Capture the cell that displays the provided text and extract its [x, y] central coordinate. 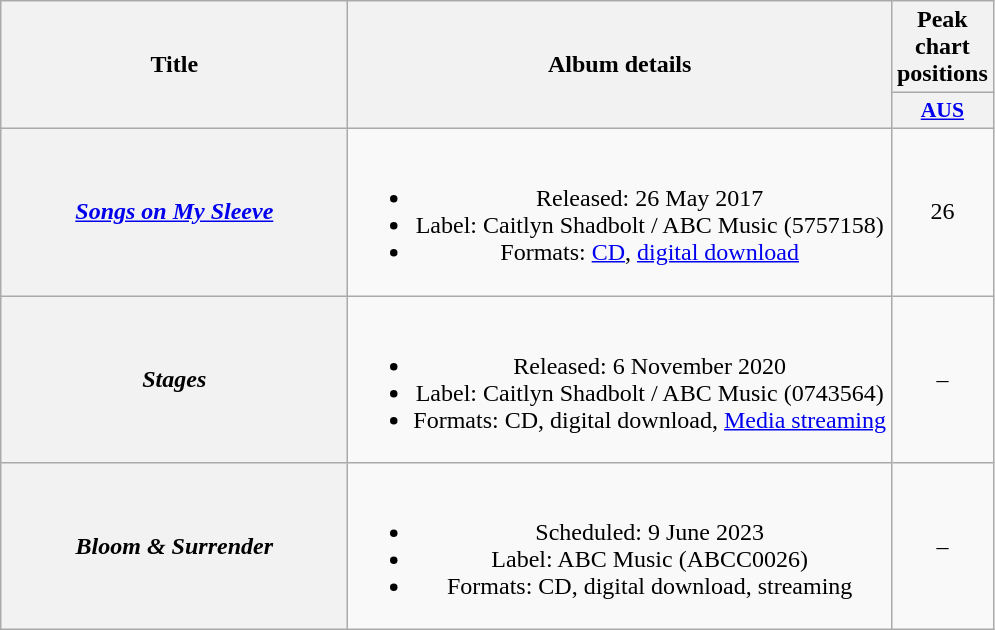
Bloom & Surrender [174, 546]
Album details [620, 65]
Peak chart positions [942, 47]
AUS [942, 111]
Scheduled: 9 June 2023Label: ABC Music (ABCC0026)Formats: CD, digital download, streaming [620, 546]
Songs on My Sleeve [174, 212]
Released: 26 May 2017Label: Caitlyn Shadbolt / ABC Music (5757158)Formats: CD, digital download [620, 212]
Stages [174, 380]
Title [174, 65]
26 [942, 212]
Released: 6 November 2020Label: Caitlyn Shadbolt / ABC Music (0743564)Formats: CD, digital download, Media streaming [620, 380]
